Pinpoint the cell where the given text exists, returning its (x, y) midpoint coordinate. 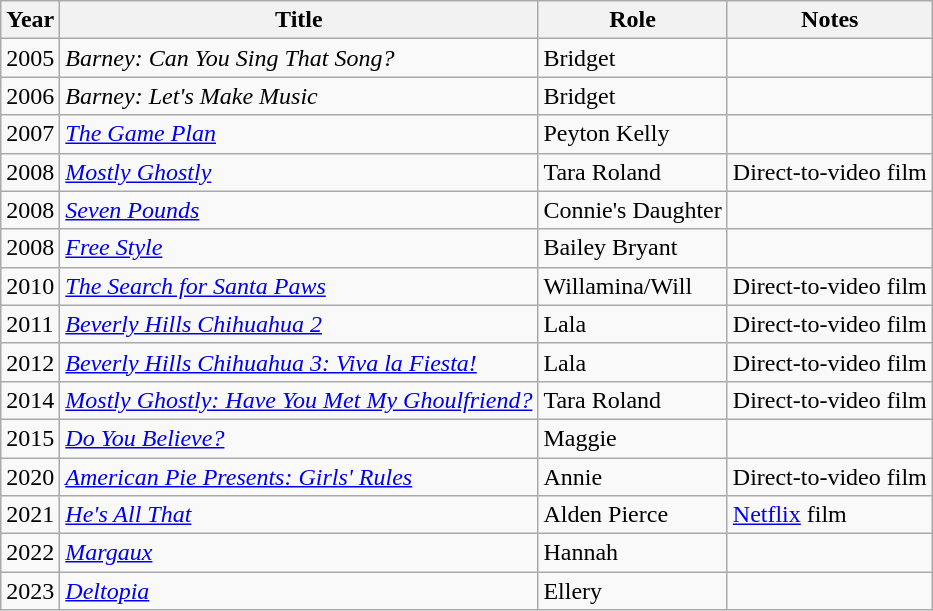
Seven Pounds (299, 210)
Maggie (632, 438)
Barney: Can You Sing That Song? (299, 58)
2021 (30, 515)
Alden Pierce (632, 515)
Year (30, 20)
Free Style (299, 248)
2020 (30, 477)
Beverly Hills Chihuahua 2 (299, 324)
Mostly Ghostly: Have You Met My Ghoulfriend? (299, 400)
Connie's Daughter (632, 210)
Barney: Let's Make Music (299, 96)
2005 (30, 58)
The Search for Santa Paws (299, 286)
The Game Plan (299, 134)
Peyton Kelly (632, 134)
2010 (30, 286)
Mostly Ghostly (299, 172)
2006 (30, 96)
Willamina/Will (632, 286)
2015 (30, 438)
Notes (830, 20)
2014 (30, 400)
He's All That (299, 515)
Annie (632, 477)
Hannah (632, 553)
Title (299, 20)
American Pie Presents: Girls' Rules (299, 477)
Margaux (299, 553)
Beverly Hills Chihuahua 3: Viva la Fiesta! (299, 362)
2012 (30, 362)
2011 (30, 324)
2022 (30, 553)
Role (632, 20)
Bailey Bryant (632, 248)
Do You Believe? (299, 438)
2023 (30, 591)
Netflix film (830, 515)
Deltopia (299, 591)
Ellery (632, 591)
2007 (30, 134)
